Provide the (X, Y) coordinate of the cell's center where the given text is located.  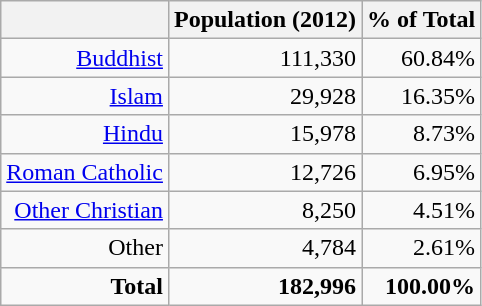
2.61% (422, 248)
111,330 (264, 58)
6.95% (422, 172)
Total (85, 286)
% of Total (422, 20)
15,978 (264, 134)
4,784 (264, 248)
Roman Catholic (85, 172)
29,928 (264, 96)
4.51% (422, 210)
60.84% (422, 58)
16.35% (422, 96)
Hindu (85, 134)
Buddhist (85, 58)
Other (85, 248)
100.00% (422, 286)
8,250 (264, 210)
Population (2012) (264, 20)
182,996 (264, 286)
8.73% (422, 134)
Other Christian (85, 210)
12,726 (264, 172)
Islam (85, 96)
